Locate the cell with the specified text and output its [x, y] center coordinate. 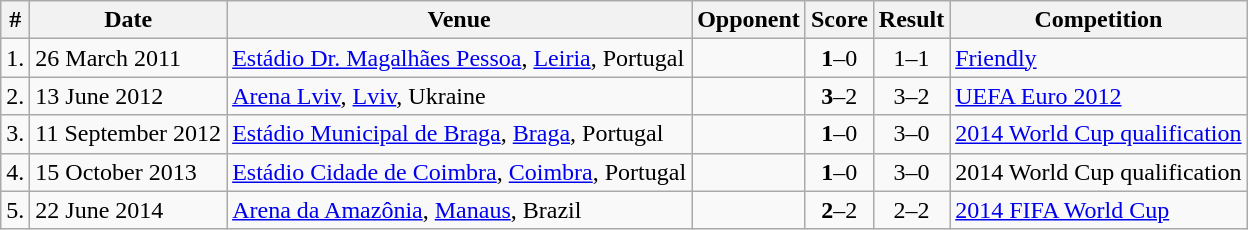
Friendly [1098, 58]
Competition [1098, 20]
15 October 2013 [128, 172]
22 June 2014 [128, 210]
# [16, 20]
2. [16, 96]
Opponent [749, 20]
Date [128, 20]
UEFA Euro 2012 [1098, 96]
4. [16, 172]
13 June 2012 [128, 96]
Estádio Dr. Magalhães Pessoa, Leiria, Portugal [460, 58]
Venue [460, 20]
3. [16, 134]
1. [16, 58]
Estádio Cidade de Coimbra, Coimbra, Portugal [460, 172]
26 March 2011 [128, 58]
Score [839, 20]
Estádio Municipal de Braga, Braga, Portugal [460, 134]
11 September 2012 [128, 134]
Arena Lviv, Lviv, Ukraine [460, 96]
1–1 [911, 58]
2014 FIFA World Cup [1098, 210]
Result [911, 20]
5. [16, 210]
Arena da Amazônia, Manaus, Brazil [460, 210]
